Return [X, Y] of the center of cell containing provided text 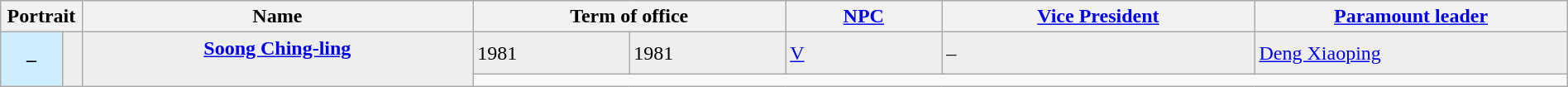
V [863, 53]
Soong Ching-ling [278, 60]
Deng Xiaoping [1411, 53]
NPC [863, 17]
Term of office [629, 17]
Paramount leader [1411, 17]
Name [278, 17]
Vice President [1098, 17]
Portrait [41, 17]
